From the cell containing the given text, extract its center point as [x, y] coordinate. 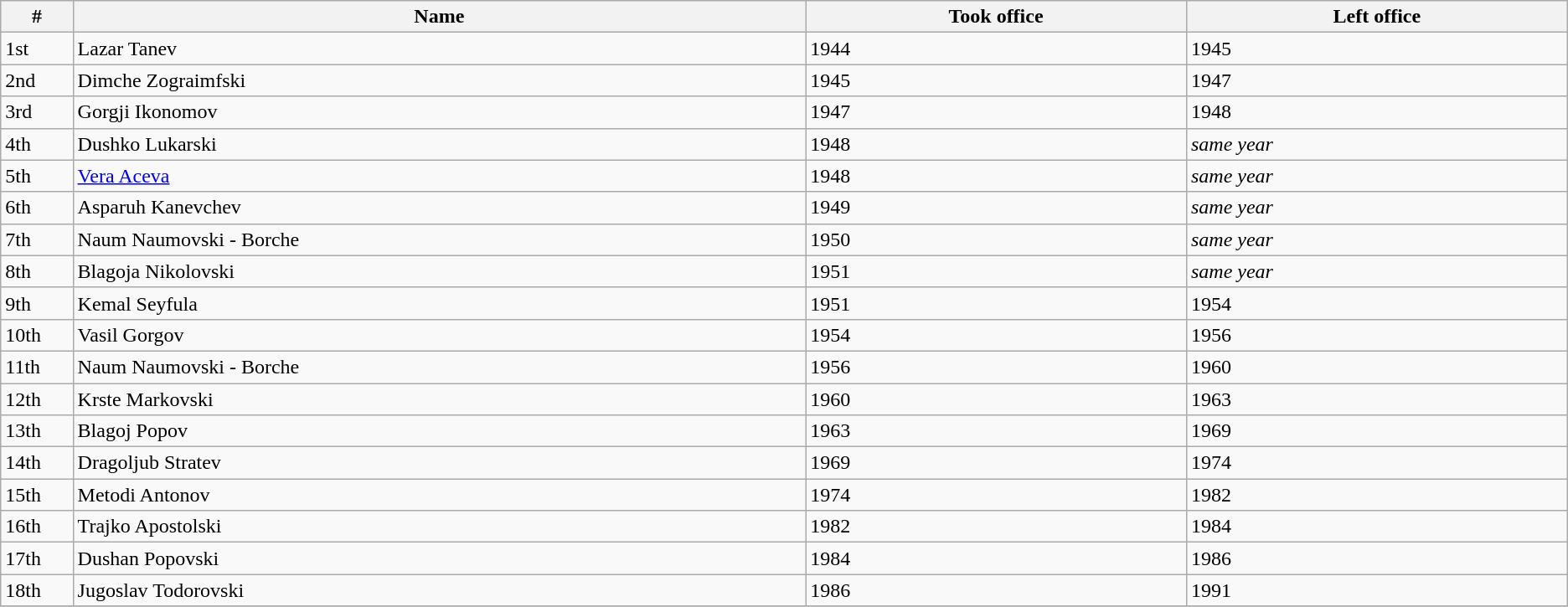
Took office [997, 17]
Dushko Lukarski [439, 144]
Blagoj Popov [439, 431]
17th [37, 558]
Metodi Antonov [439, 495]
9th [37, 303]
5th [37, 176]
Vasil Gorgov [439, 335]
Lazar Tanev [439, 49]
# [37, 17]
Dragoljub Stratev [439, 463]
13th [37, 431]
Name [439, 17]
11th [37, 367]
Gorgji Ikonomov [439, 112]
18th [37, 590]
Blagoja Nikolovski [439, 271]
3rd [37, 112]
4th [37, 144]
1991 [1377, 590]
Vera Aceva [439, 176]
Dimche Zograimfski [439, 80]
14th [37, 463]
Dushan Popovski [439, 558]
16th [37, 527]
12th [37, 399]
1st [37, 49]
8th [37, 271]
Trajko Apostolski [439, 527]
Asparuh Kanevchev [439, 208]
15th [37, 495]
2nd [37, 80]
Left office [1377, 17]
Krste Markovski [439, 399]
1944 [997, 49]
1950 [997, 239]
10th [37, 335]
Jugoslav Todorovski [439, 590]
1949 [997, 208]
Kemal Seyfula [439, 303]
7th [37, 239]
6th [37, 208]
